Extract the [X, Y] coordinate from the center of the cell holding the provided text.  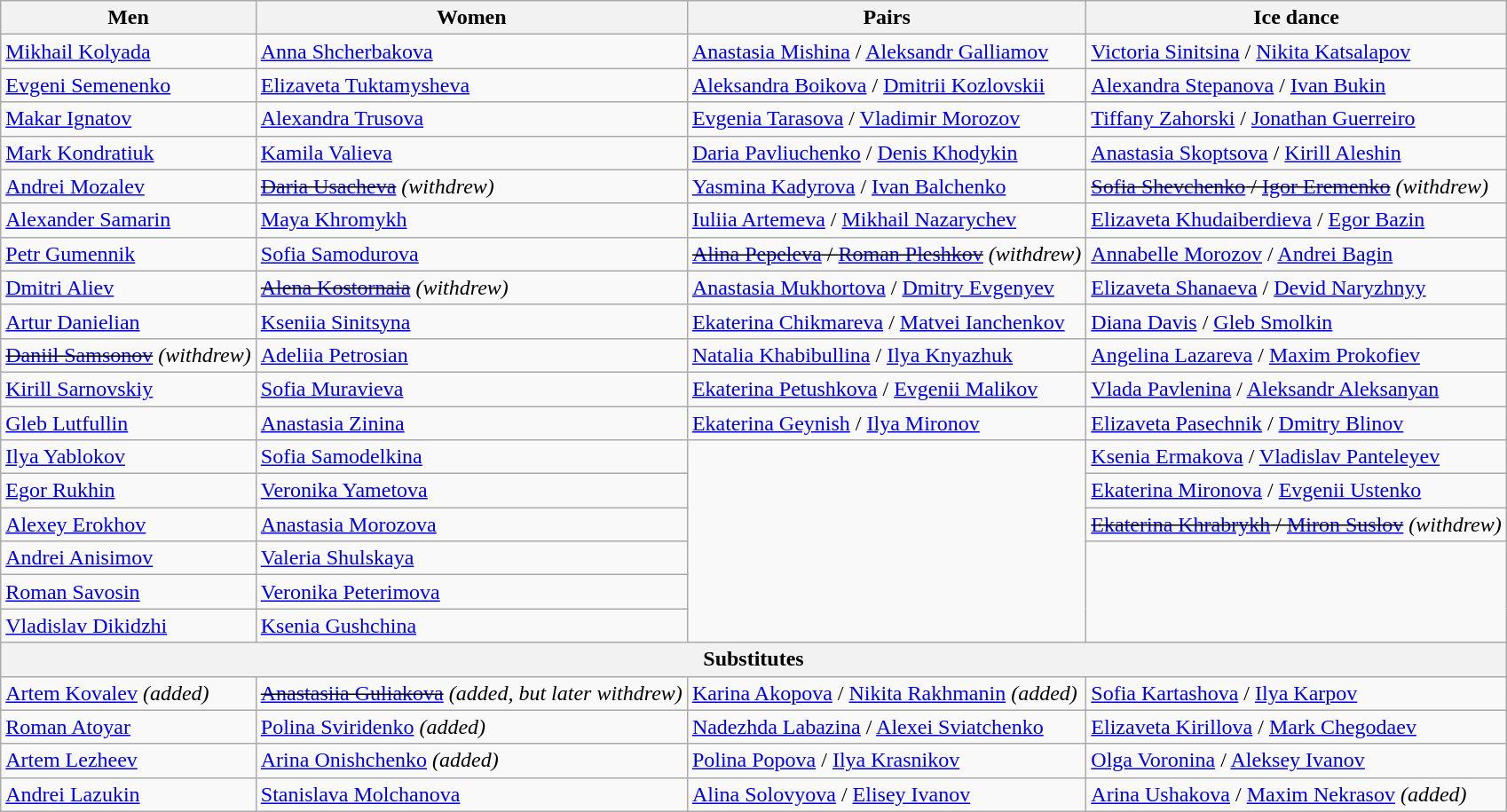
Arina Onishchenko (added) [471, 761]
Veronika Peterimova [471, 592]
Ekaterina Khrabrykh / Miron Suslov (withdrew) [1296, 524]
Ekaterina Chikmareva / Matvei Ianchenkov [886, 321]
Roman Savosin [129, 592]
Andrei Mozalev [129, 186]
Evgenia Tarasova / Vladimir Morozov [886, 119]
Elizaveta Pasechnik / Dmitry Blinov [1296, 423]
Vladislav Dikidzhi [129, 626]
Arina Ushakova / Maxim Nekrasov (added) [1296, 794]
Egor Rukhin [129, 491]
Karina Akopova / Nikita Rakhmanin (added) [886, 693]
Elizaveta Shanaeva / Devid Naryzhnyy [1296, 288]
Women [471, 18]
Ksenia Gushchina [471, 626]
Pairs [886, 18]
Alexey Erokhov [129, 524]
Ekaterina Geynish / Ilya Mironov [886, 423]
Mark Kondratiuk [129, 153]
Sofia Kartashova / Ilya Karpov [1296, 693]
Adeliia Petrosian [471, 355]
Vlada Pavlenina / Aleksandr Aleksanyan [1296, 389]
Makar Ignatov [129, 119]
Yasmina Kadyrova / Ivan Balchenko [886, 186]
Men [129, 18]
Olga Voronina / Aleksey Ivanov [1296, 761]
Polina Popova / Ilya Krasnikov [886, 761]
Ice dance [1296, 18]
Anastasia Morozova [471, 524]
Anastasia Skoptsova / Kirill Aleshin [1296, 153]
Alexandra Trusova [471, 119]
Valeria Shulskaya [471, 558]
Elizaveta Kirillova / Mark Chegodaev [1296, 727]
Anastasia Zinina [471, 423]
Alena Kostornaia (withdrew) [471, 288]
Elizaveta Tuktamysheva [471, 85]
Natalia Khabibullina / Ilya Knyazhuk [886, 355]
Artur Danielian [129, 321]
Petr Gumennik [129, 254]
Annabelle Morozov / Andrei Bagin [1296, 254]
Sofia Samodelkina [471, 457]
Roman Atoyar [129, 727]
Veronika Yametova [471, 491]
Andrei Anisimov [129, 558]
Mikhail Kolyada [129, 51]
Ksenia Ermakova / Vladislav Panteleyev [1296, 457]
Evgeni Semenenko [129, 85]
Daniil Samsonov (withdrew) [129, 355]
Ekaterina Petushkova / Evgenii Malikov [886, 389]
Sofia Samodurova [471, 254]
Tiffany Zahorski / Jonathan Guerreiro [1296, 119]
Artem Lezheev [129, 761]
Artem Kovalev (added) [129, 693]
Aleksandra Boikova / Dmitrii Kozlovskii [886, 85]
Daria Pavliuchenko / Denis Khodykin [886, 153]
Alexander Samarin [129, 220]
Diana Davis / Gleb Smolkin [1296, 321]
Substitutes [754, 659]
Sofia Shevchenko / Igor Eremenko (withdrew) [1296, 186]
Daria Usacheva (withdrew) [471, 186]
Andrei Lazukin [129, 794]
Anastasia Mukhortova / Dmitry Evgenyev [886, 288]
Iuliia Artemeva / Mikhail Nazarychev [886, 220]
Gleb Lutfullin [129, 423]
Polina Sviridenko (added) [471, 727]
Angelina Lazareva / Maxim Prokofiev [1296, 355]
Ekaterina Mironova / Evgenii Ustenko [1296, 491]
Alina Solovyova / Elisey Ivanov [886, 794]
Anastasiia Guliakova (added, but later withdrew) [471, 693]
Anastasia Mishina / Aleksandr Galliamov [886, 51]
Maya Khromykh [471, 220]
Anna Shcherbakova [471, 51]
Kirill Sarnovskiy [129, 389]
Kseniia Sinitsyna [471, 321]
Kamila Valieva [471, 153]
Dmitri Aliev [129, 288]
Stanislava Molchanova [471, 794]
Ilya Yablokov [129, 457]
Nadezhda Labazina / Alexei Sviatchenko [886, 727]
Elizaveta Khudaiberdieva / Egor Bazin [1296, 220]
Victoria Sinitsina / Nikita Katsalapov [1296, 51]
Alexandra Stepanova / Ivan Bukin [1296, 85]
Sofia Muravieva [471, 389]
Alina Pepeleva / Roman Pleshkov (withdrew) [886, 254]
